Identify which cell holds the provided text, then report its (x, y) central coordinate. 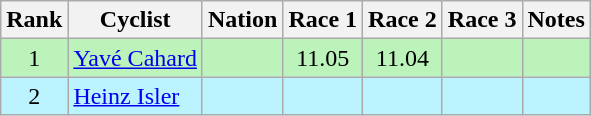
11.04 (403, 58)
Nation (242, 20)
Race 2 (403, 20)
Rank (34, 20)
2 (34, 96)
Race 1 (323, 20)
Yavé Cahard (136, 58)
Heinz Isler (136, 96)
1 (34, 58)
Cyclist (136, 20)
Race 3 (482, 20)
11.05 (323, 58)
Notes (556, 20)
